Pinpoint the cell where the given text exists, returning its (X, Y) midpoint coordinate. 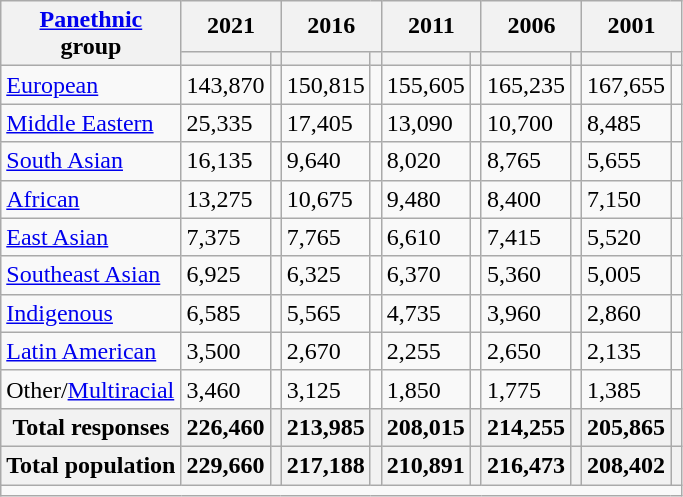
South Asian (91, 161)
8,765 (526, 161)
2016 (331, 26)
165,235 (526, 85)
Panethnicgroup (91, 34)
Other/Multiracial (91, 389)
Latin American (91, 351)
1,850 (426, 389)
African (91, 199)
226,460 (226, 427)
5,520 (626, 237)
6,610 (426, 237)
Indigenous (91, 313)
205,865 (626, 427)
5,005 (626, 275)
European (91, 85)
6,585 (226, 313)
8,400 (526, 199)
3,125 (326, 389)
2,255 (426, 351)
1,385 (626, 389)
167,655 (626, 85)
7,765 (326, 237)
3,460 (226, 389)
216,473 (526, 465)
214,255 (526, 427)
17,405 (326, 123)
208,015 (426, 427)
10,675 (326, 199)
9,640 (326, 161)
25,335 (226, 123)
6,925 (226, 275)
2021 (231, 26)
5,360 (526, 275)
8,485 (626, 123)
6,370 (426, 275)
2,670 (326, 351)
143,870 (226, 85)
East Asian (91, 237)
155,605 (426, 85)
7,150 (626, 199)
2,650 (526, 351)
210,891 (426, 465)
9,480 (426, 199)
7,375 (226, 237)
6,325 (326, 275)
2,135 (626, 351)
2001 (632, 26)
2006 (531, 26)
16,135 (226, 161)
7,415 (526, 237)
Total population (91, 465)
Total responses (91, 427)
2,860 (626, 313)
1,775 (526, 389)
150,815 (326, 85)
Southeast Asian (91, 275)
Middle Eastern (91, 123)
4,735 (426, 313)
229,660 (226, 465)
3,500 (226, 351)
13,090 (426, 123)
213,985 (326, 427)
13,275 (226, 199)
10,700 (526, 123)
2011 (431, 26)
5,565 (326, 313)
208,402 (626, 465)
5,655 (626, 161)
3,960 (526, 313)
8,020 (426, 161)
217,188 (326, 465)
